Scan for the cell matching the given text and deliver its [x, y] coordinate at center. 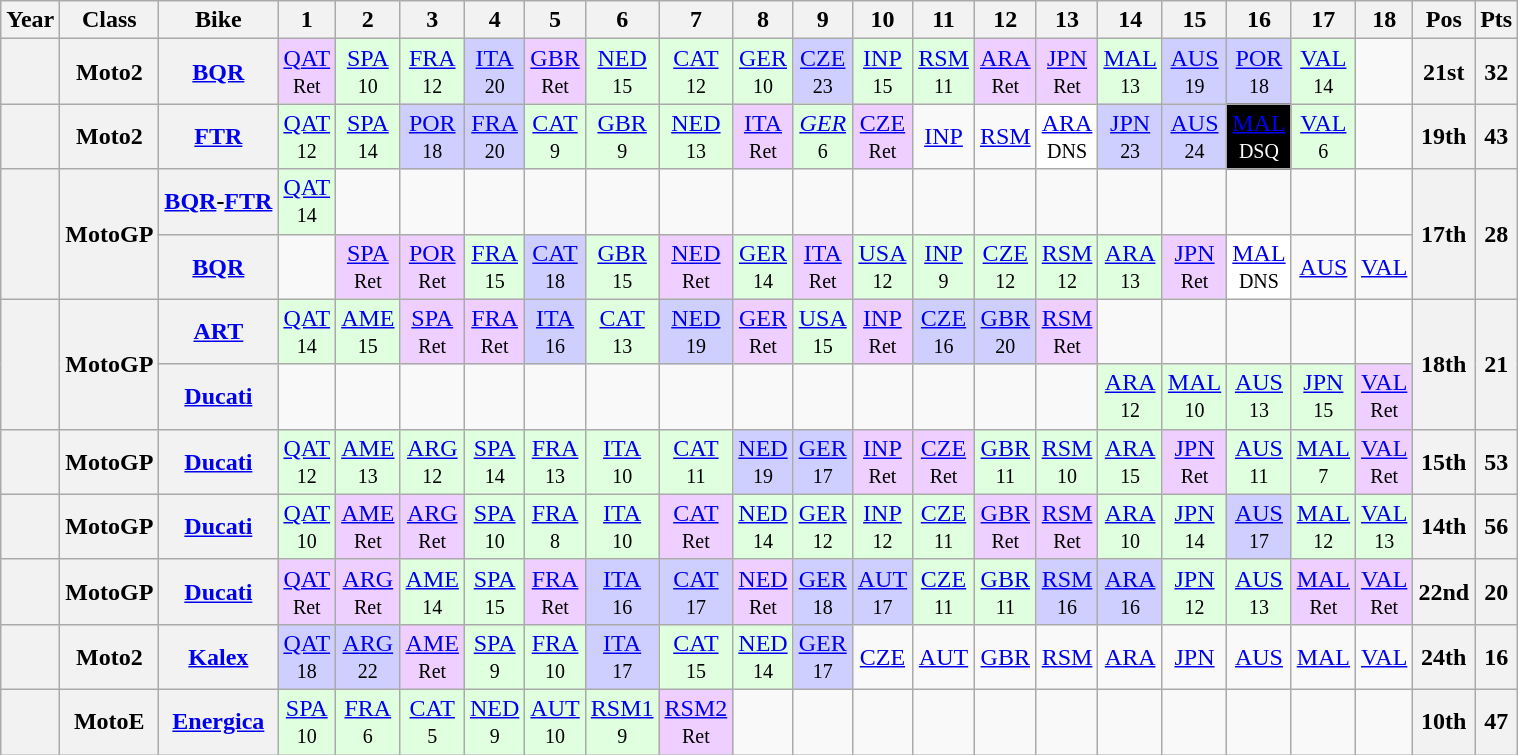
15 [1194, 20]
10 [882, 20]
CZE [882, 656]
7 [696, 20]
17 [1323, 20]
Pts [1496, 20]
RSM19 [622, 722]
18th [1444, 364]
14th [1444, 526]
ART [218, 332]
24th [1444, 656]
ITA17 [622, 656]
JPN [1194, 656]
FRA10 [555, 656]
FTR [218, 136]
GBR15 [622, 266]
ARADNS [1067, 136]
NED13 [696, 136]
CATRet [696, 526]
28 [1496, 234]
QAT18 [307, 656]
AUT17 [882, 592]
2 [368, 20]
CAT15 [696, 656]
22nd [1444, 592]
AME13 [368, 462]
RSM2Ret [696, 722]
47 [1496, 722]
13 [1067, 20]
PORRet [432, 266]
RSM10 [1067, 462]
FRA13 [555, 462]
AUT [944, 656]
JPN12 [1194, 592]
21 [1496, 364]
Bike [218, 20]
AME15 [368, 332]
43 [1496, 136]
GBR [1005, 656]
NED9 [494, 722]
CAT17 [696, 592]
CAT13 [622, 332]
14 [1130, 20]
5 [555, 20]
VAL14 [1323, 72]
MAL [1323, 656]
MAL10 [1194, 396]
MAL13 [1130, 72]
Kalex [218, 656]
BQR-FTR [218, 202]
CAT18 [555, 266]
RSM12 [1067, 266]
MAL12 [1323, 526]
CAT11 [696, 462]
20 [1496, 592]
Pos [1444, 20]
GBR9 [622, 136]
INP [944, 136]
MAL7 [1323, 462]
3 [432, 20]
RSM16 [1067, 592]
GER18 [822, 592]
MALDSQ [1259, 136]
FRA20 [494, 136]
19th [1444, 136]
ARA16 [1130, 592]
INP12 [882, 526]
NED15 [622, 72]
ARG22 [368, 656]
ARA15 [1130, 462]
17th [1444, 234]
USA12 [882, 266]
32 [1496, 72]
CAT9 [555, 136]
9 [822, 20]
ARG12 [432, 462]
Year [30, 20]
FRA15 [494, 266]
8 [763, 20]
QAT10 [307, 526]
AUS19 [1194, 72]
USA15 [822, 332]
AME14 [432, 592]
ARA12 [1130, 396]
FRA8 [555, 526]
FRA12 [432, 72]
INP15 [882, 72]
CAT12 [696, 72]
ARA13 [1130, 266]
CZE16 [944, 332]
15th [1444, 462]
12 [1005, 20]
53 [1496, 462]
AUS24 [1194, 136]
GER14 [763, 266]
INP9 [944, 266]
Class [110, 20]
6 [622, 20]
SPA9 [494, 656]
GER10 [763, 72]
ARARet [1005, 72]
AUT10 [555, 722]
GER6 [822, 136]
ARA10 [1130, 526]
ITA20 [494, 72]
JPN15 [1323, 396]
GER12 [822, 526]
SPA15 [494, 592]
GBR20 [1005, 332]
CZE23 [822, 72]
GERRet [763, 332]
JPN23 [1130, 136]
56 [1496, 526]
JPN14 [1194, 526]
VAL6 [1323, 136]
RSM11 [944, 72]
Energica [218, 722]
AUS11 [1259, 462]
CZE12 [1005, 266]
1 [307, 20]
FRA6 [368, 722]
11 [944, 20]
4 [494, 20]
10th [1444, 722]
MALDNS [1259, 266]
18 [1384, 20]
ARA [1130, 656]
21st [1444, 72]
AUS17 [1259, 526]
MALRet [1323, 592]
CAT5 [432, 722]
MotoE [110, 722]
VAL13 [1384, 526]
